Output the (X, Y) coordinate of the center of the cell containing the given text.  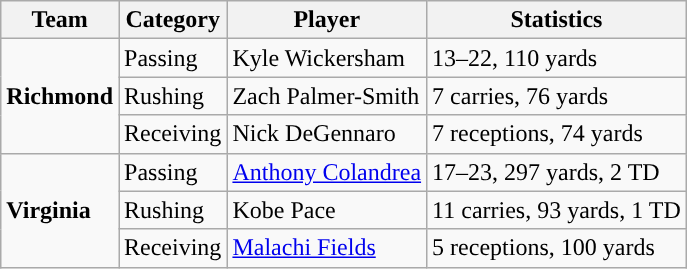
Anthony Colandrea (327, 172)
Kobe Pace (327, 210)
Nick DeGennaro (327, 134)
Statistics (557, 20)
Category (173, 20)
13–22, 110 yards (557, 58)
Malachi Fields (327, 248)
Virginia (60, 210)
11 carries, 93 yards, 1 TD (557, 210)
Team (60, 20)
Richmond (60, 96)
7 receptions, 74 yards (557, 134)
7 carries, 76 yards (557, 96)
Zach Palmer-Smith (327, 96)
Player (327, 20)
5 receptions, 100 yards (557, 248)
17–23, 297 yards, 2 TD (557, 172)
Kyle Wickersham (327, 58)
